Provide the (x, y) coordinate of the cell's center where the given text is located.  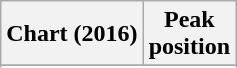
Peakposition (189, 34)
Chart (2016) (72, 34)
